For the text-containing cell, return its midpoint in [X, Y] coordinate format. 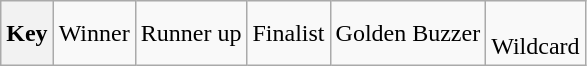
Wildcard [536, 34]
Key [27, 34]
Finalist [288, 34]
Winner [94, 34]
Runner up [191, 34]
Golden Buzzer [408, 34]
